Output the (x, y) coordinate of the center of the cell containing the given text.  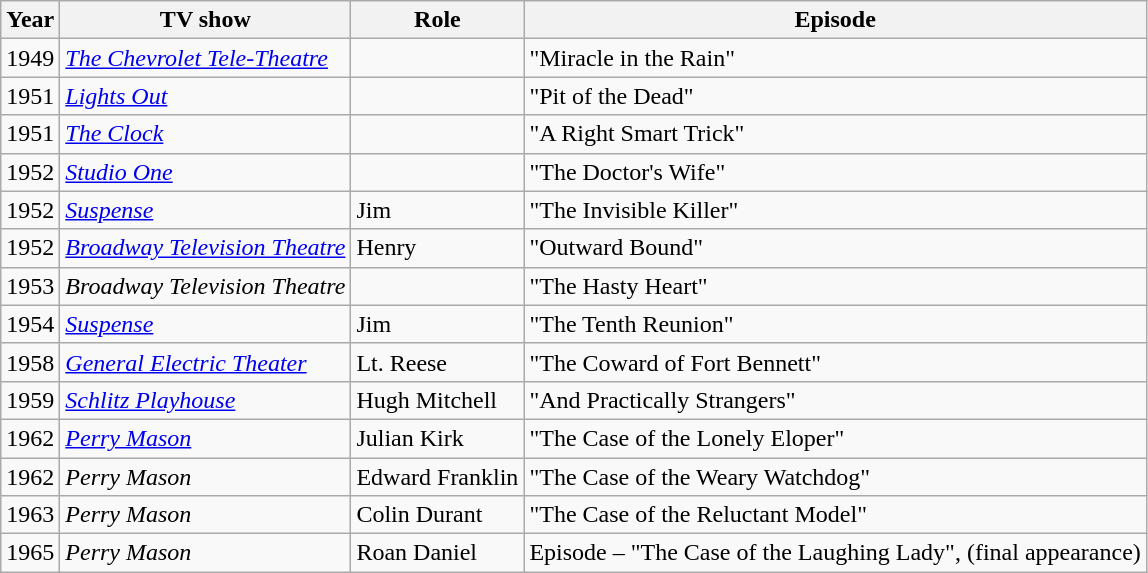
1965 (30, 553)
1958 (30, 362)
Year (30, 20)
"The Case of the Lonely Eloper" (835, 438)
TV show (206, 20)
"The Hasty Heart" (835, 286)
1954 (30, 324)
Edward Franklin (438, 477)
"The Doctor's Wife" (835, 172)
Julian Kirk (438, 438)
Studio One (206, 172)
1949 (30, 58)
Roan Daniel (438, 553)
The Chevrolet Tele-Theatre (206, 58)
Episode (835, 20)
1959 (30, 400)
Lt. Reese (438, 362)
Episode – "The Case of the Laughing Lady", (final appearance) (835, 553)
Schlitz Playhouse (206, 400)
"The Tenth Reunion" (835, 324)
1953 (30, 286)
1963 (30, 515)
"The Invisible Killer" (835, 210)
"Miracle in the Rain" (835, 58)
"Pit of the Dead" (835, 96)
"The Coward of Fort Bennett" (835, 362)
"The Case of the Weary Watchdog" (835, 477)
Henry (438, 248)
Hugh Mitchell (438, 400)
"A Right Smart Trick" (835, 134)
The Clock (206, 134)
General Electric Theater (206, 362)
Role (438, 20)
"Outward Bound" (835, 248)
"The Case of the Reluctant Model" (835, 515)
Colin Durant (438, 515)
Lights Out (206, 96)
"And Practically Strangers" (835, 400)
